Determine the (X, Y) coordinate at the center of the cell enclosing the given text.  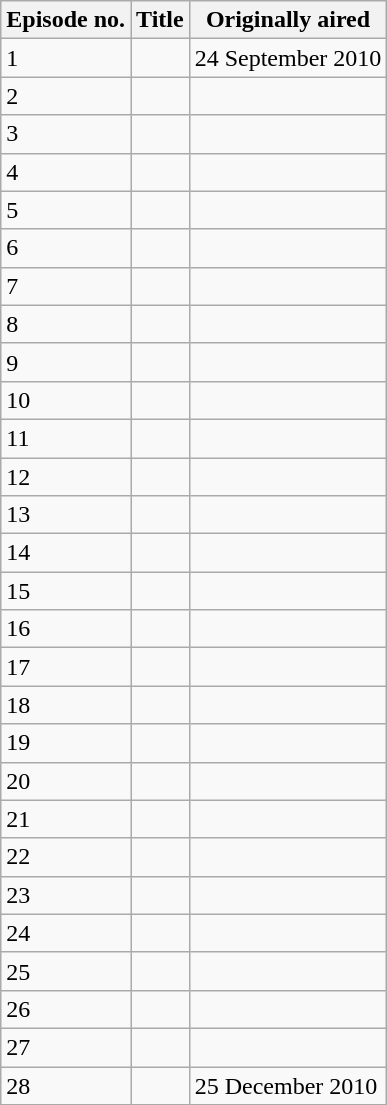
28 (66, 1085)
Title (160, 20)
2 (66, 96)
8 (66, 324)
25 December 2010 (288, 1085)
Originally aired (288, 20)
12 (66, 477)
19 (66, 743)
18 (66, 705)
7 (66, 286)
22 (66, 857)
17 (66, 667)
10 (66, 400)
1 (66, 58)
24 September 2010 (288, 58)
26 (66, 1009)
23 (66, 895)
3 (66, 134)
25 (66, 971)
4 (66, 172)
20 (66, 781)
27 (66, 1047)
6 (66, 248)
9 (66, 362)
14 (66, 553)
16 (66, 629)
24 (66, 933)
5 (66, 210)
13 (66, 515)
Episode no. (66, 20)
15 (66, 591)
11 (66, 438)
21 (66, 819)
